Locate the cell with the specified text and output its (x, y) center coordinate. 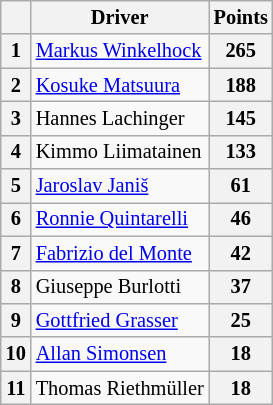
Thomas Riethmüller (120, 388)
7 (16, 253)
3 (16, 118)
42 (241, 253)
Hannes Lachinger (120, 118)
6 (16, 219)
Kimmo Liimatainen (120, 152)
145 (241, 118)
Ronnie Quintarelli (120, 219)
265 (241, 51)
Markus Winkelhock (120, 51)
Jaroslav Janiš (120, 186)
Giuseppe Burlotti (120, 287)
Points (241, 17)
Fabrizio del Monte (120, 253)
133 (241, 152)
5 (16, 186)
Gottfried Grasser (120, 320)
8 (16, 287)
Kosuke Matsuura (120, 85)
1 (16, 51)
10 (16, 354)
11 (16, 388)
61 (241, 186)
188 (241, 85)
Driver (120, 17)
25 (241, 320)
46 (241, 219)
2 (16, 85)
Allan Simonsen (120, 354)
9 (16, 320)
4 (16, 152)
37 (241, 287)
